Search for the cell housing the specified text and yield its (X, Y) center coordinate. 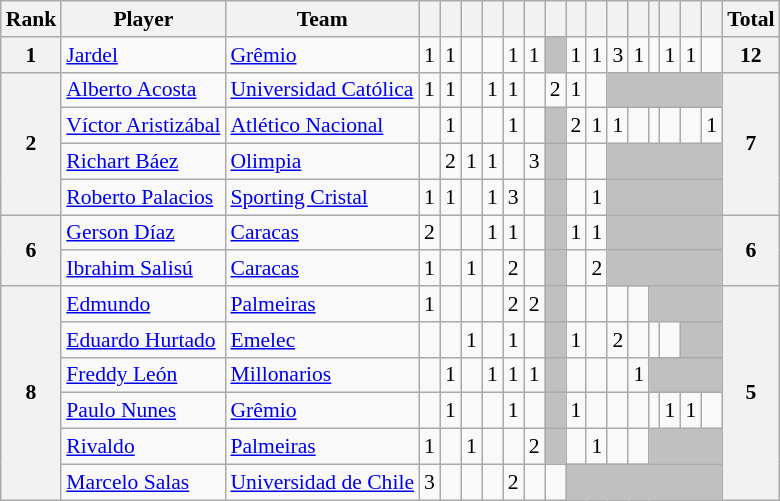
Rivaldo (143, 447)
Olimpia (322, 162)
Richart Báez (143, 162)
Freddy León (143, 375)
Rank (32, 19)
Emelec (322, 340)
8 (32, 393)
Ibrahim Salisú (143, 269)
12 (750, 55)
Roberto Palacios (143, 197)
Jardel (143, 55)
5 (750, 393)
Millonarios (322, 375)
Sporting Cristal (322, 197)
Gerson Díaz (143, 233)
Team (322, 19)
Player (143, 19)
Eduardo Hurtado (143, 340)
Edmundo (143, 304)
Paulo Nunes (143, 411)
Marcelo Salas (143, 482)
Total (750, 19)
7 (750, 143)
Universidad de Chile (322, 482)
Universidad Católica (322, 90)
Alberto Acosta (143, 90)
Atlético Nacional (322, 126)
Víctor Aristizábal (143, 126)
